Extract the [x, y] coordinate from the center of the cell holding the provided text.  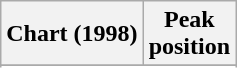
Peakposition [189, 34]
Chart (1998) [72, 34]
